Search for the cell housing the specified text and yield its [X, Y] center coordinate. 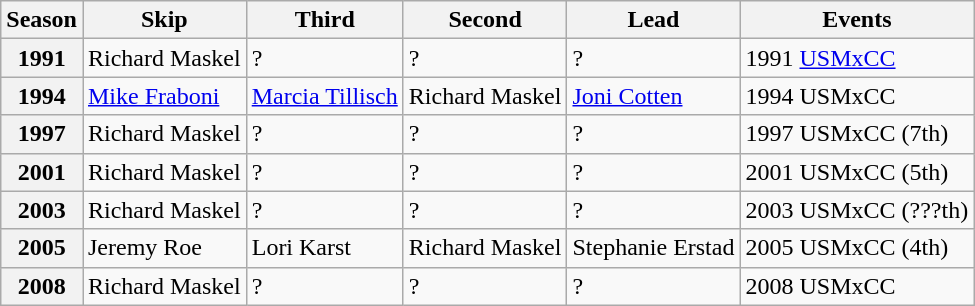
1997 [42, 134]
1997 USMxCC (7th) [857, 134]
Events [857, 20]
1991 USMxCC [857, 58]
1994 USMxCC [857, 96]
Joni Cotten [654, 96]
2003 [42, 210]
2001 USMxCC (5th) [857, 172]
2003 USMxCC (???th) [857, 210]
2005 [42, 248]
2001 [42, 172]
2008 [42, 286]
2008 USMxCC [857, 286]
Stephanie Erstad [654, 248]
2005 USMxCC (4th) [857, 248]
1991 [42, 58]
Skip [164, 20]
Mike Fraboni [164, 96]
Third [324, 20]
Marcia Tillisch [324, 96]
Season [42, 20]
Lead [654, 20]
Second [485, 20]
Lori Karst [324, 248]
1994 [42, 96]
Jeremy Roe [164, 248]
